Find where the given text appears and provide that cell's center as (X, Y) coordinate. 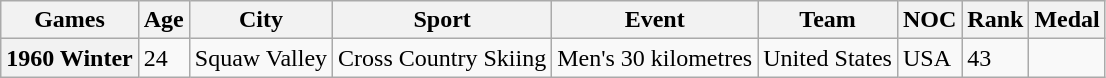
USA (929, 58)
Medal (1067, 20)
Rank (996, 20)
Men's 30 kilometres (655, 58)
Squaw Valley (260, 58)
1960 Winter (70, 58)
43 (996, 58)
United States (828, 58)
24 (164, 58)
Sport (442, 20)
NOC (929, 20)
Event (655, 20)
Age (164, 20)
Cross Country Skiing (442, 58)
City (260, 20)
Team (828, 20)
Games (70, 20)
